Scan for the cell matching the given text and deliver its [x, y] coordinate at center. 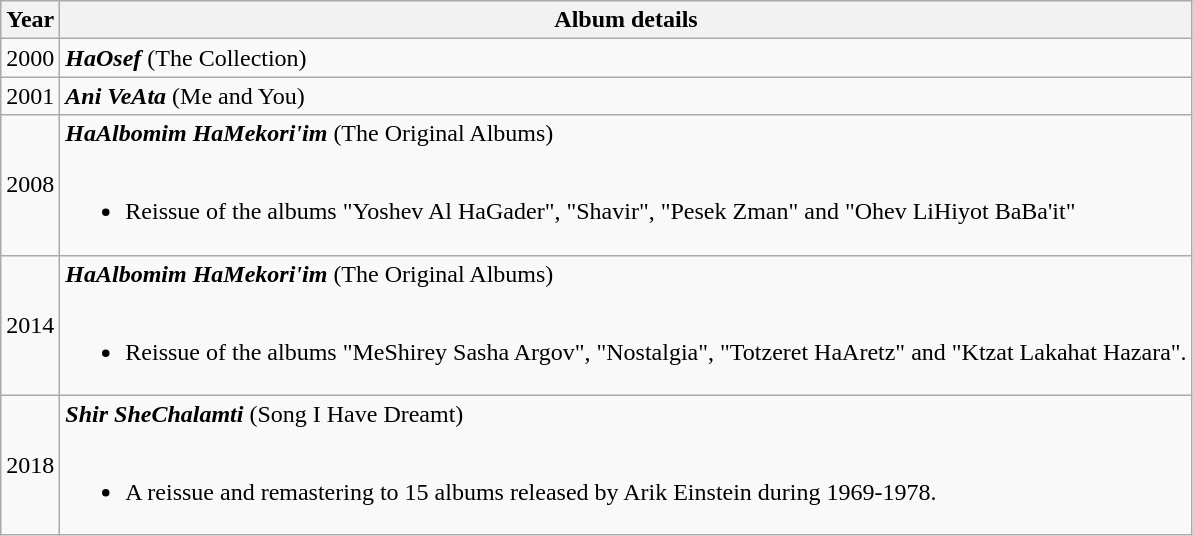
Year [30, 20]
2014 [30, 325]
2000 [30, 58]
Shir SheChalamti (Song I Have Dreamt)A reissue and remastering to 15 albums released by Arik Einstein during 1969-1978. [626, 465]
HaAlbomim HaMekori'im (The Original Albums)Reissue of the albums "MeShirey Sasha Argov", "Nostalgia", "Totzeret HaAretz" and "Ktzat Lakahat Hazara". [626, 325]
2008 [30, 185]
HaOsef (The Collection) [626, 58]
2018 [30, 465]
HaAlbomim HaMekori'im (The Original Albums)Reissue of the albums "Yoshev Al HaGader", "Shavir", "Pesek Zman" and "Ohev LiHiyot BaBa'it" [626, 185]
Album details [626, 20]
2001 [30, 96]
Ani VeAta (Me and You) [626, 96]
